For the text-containing cell, return its midpoint in [X, Y] coordinate format. 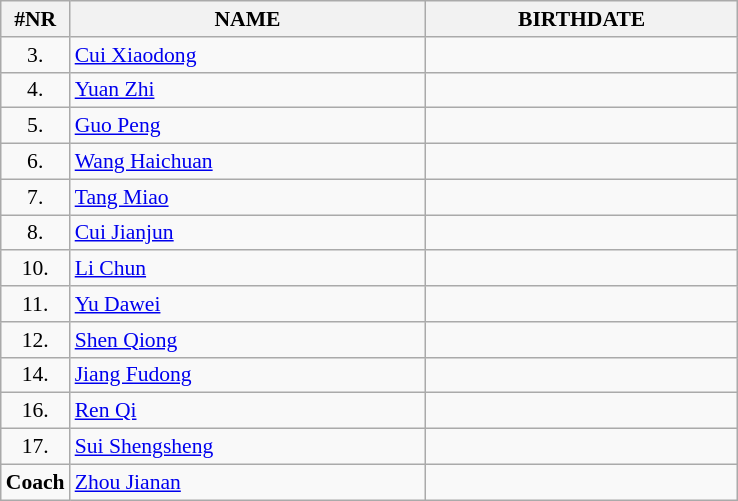
17. [36, 447]
10. [36, 269]
Zhou Jianan [248, 482]
4. [36, 90]
BIRTHDATE [582, 19]
Ren Qi [248, 411]
Shen Qiong [248, 340]
Coach [36, 482]
Wang Haichuan [248, 162]
3. [36, 55]
Cui Xiaodong [248, 55]
NAME [248, 19]
Jiang Fudong [248, 375]
Yuan Zhi [248, 90]
Cui Jianjun [248, 233]
Guo Peng [248, 126]
6. [36, 162]
8. [36, 233]
5. [36, 126]
Yu Dawei [248, 304]
Tang Miao [248, 197]
Sui Shengsheng [248, 447]
12. [36, 340]
#NR [36, 19]
16. [36, 411]
14. [36, 375]
7. [36, 197]
Li Chun [248, 269]
11. [36, 304]
